Provide the (X, Y) coordinate of the cell's center where the given text is located.  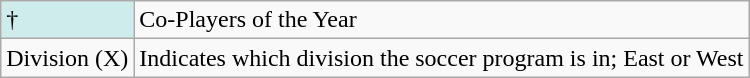
Co-Players of the Year (442, 20)
† (68, 20)
Indicates which division the soccer program is in; East or West (442, 58)
Division (X) (68, 58)
